Find where the given text appears and provide that cell's center as (X, Y) coordinate. 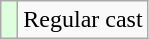
Regular cast (83, 20)
